Identify which cell holds the provided text, then report its (x, y) central coordinate. 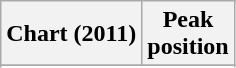
Peakposition (188, 34)
Chart (2011) (72, 34)
